Find where the given text appears and provide that cell's center as (x, y) coordinate. 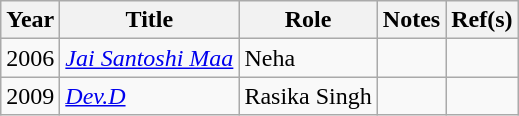
Ref(s) (482, 20)
Neha (308, 58)
Notes (411, 20)
2006 (30, 58)
Role (308, 20)
Jai Santoshi Maa (150, 58)
Title (150, 20)
Year (30, 20)
2009 (30, 96)
Rasika Singh (308, 96)
Dev.D (150, 96)
